Capture the cell that displays the provided text and extract its (x, y) central coordinate. 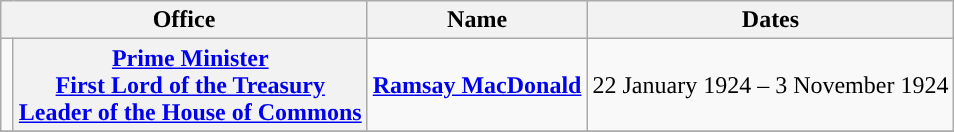
Dates (770, 20)
Ramsay MacDonald (477, 85)
Office (184, 20)
Name (477, 20)
22 January 1924 – 3 November 1924 (770, 85)
Prime MinisterFirst Lord of the TreasuryLeader of the House of Commons (190, 85)
